Search for the cell housing the specified text and yield its [X, Y] center coordinate. 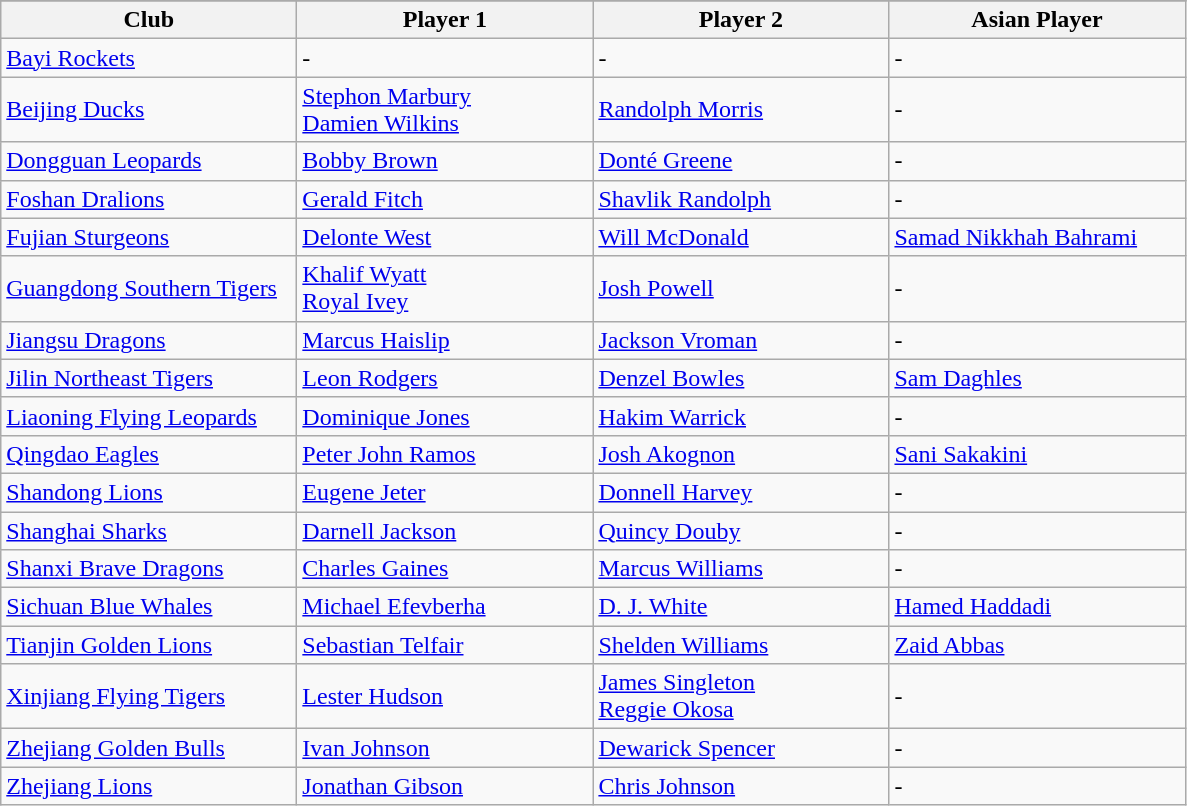
Lester Hudson [445, 696]
Quincy Douby [741, 531]
Jackson Vroman [741, 340]
Foshan Dralions [149, 199]
Player 2 [741, 20]
Qingdao Eagles [149, 454]
Beijing Ducks [149, 110]
Xinjiang Flying Tigers [149, 696]
Tianjin Golden Lions [149, 645]
Dewarick Spencer [741, 748]
Marcus Haislip [445, 340]
Club [149, 20]
Delonte West [445, 237]
Zaid Abbas [1037, 645]
Asian Player [1037, 20]
Will McDonald [741, 237]
Denzel Bowles [741, 378]
Eugene Jeter [445, 492]
Peter John Ramos [445, 454]
Fujian Sturgeons [149, 237]
Marcus Williams [741, 569]
Sebastian Telfair [445, 645]
Jiangsu Dragons [149, 340]
Dominique Jones [445, 416]
Jilin Northeast Tigers [149, 378]
Hamed Haddadi [1037, 607]
Jonathan Gibson [445, 786]
Sam Daghles [1037, 378]
Michael Efevberha [445, 607]
Sani Sakakini [1037, 454]
Shavlik Randolph [741, 199]
Hakim Warrick [741, 416]
Randolph Morris [741, 110]
Liaoning Flying Leopards [149, 416]
Josh Powell [741, 288]
Donnell Harvey [741, 492]
Dongguan Leopards [149, 161]
Guangdong Southern Tigers [149, 288]
Chris Johnson [741, 786]
Khalif Wyatt Royal Ivey [445, 288]
Donté Greene [741, 161]
Shanxi Brave Dragons [149, 569]
Darnell Jackson [445, 531]
Leon Rodgers [445, 378]
Shandong Lions [149, 492]
Charles Gaines [445, 569]
Bayi Rockets [149, 58]
Ivan Johnson [445, 748]
Sichuan Blue Whales [149, 607]
Shelden Williams [741, 645]
Stephon Marbury Damien Wilkins [445, 110]
Zhejiang Golden Bulls [149, 748]
D. J. White [741, 607]
Zhejiang Lions [149, 786]
Gerald Fitch [445, 199]
Samad Nikkhah Bahrami [1037, 237]
Player 1 [445, 20]
Bobby Brown [445, 161]
Josh Akognon [741, 454]
Shanghai Sharks [149, 531]
James Singleton Reggie Okosa [741, 696]
